From the cell containing the given text, extract its center point as [x, y] coordinate. 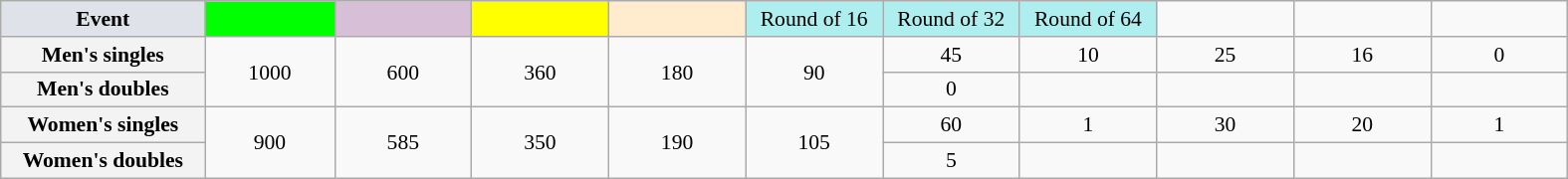
5 [951, 161]
Men's singles [104, 55]
350 [541, 143]
Round of 16 [814, 19]
20 [1362, 125]
190 [677, 143]
Round of 32 [951, 19]
600 [403, 72]
900 [270, 143]
180 [677, 72]
360 [541, 72]
Event [104, 19]
Men's doubles [104, 89]
25 [1226, 55]
Women's singles [104, 125]
60 [951, 125]
1000 [270, 72]
Round of 64 [1088, 19]
105 [814, 143]
90 [814, 72]
30 [1226, 125]
16 [1362, 55]
585 [403, 143]
45 [951, 55]
Women's doubles [104, 161]
10 [1088, 55]
